Locate the cell with the specified text and output its [x, y] center coordinate. 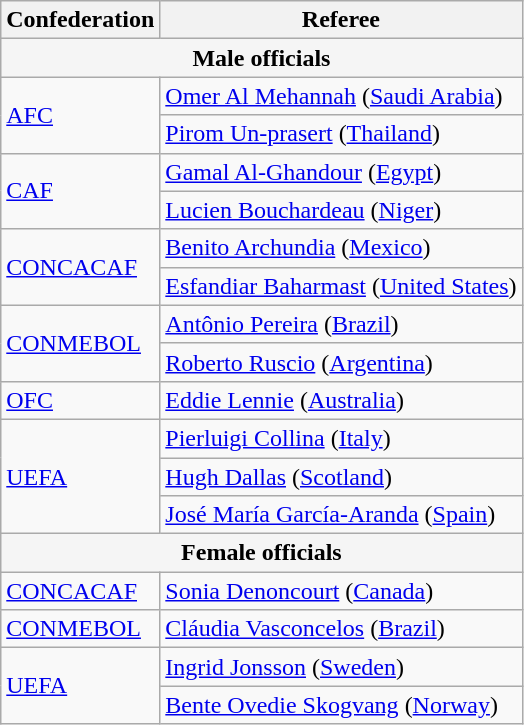
OFC [80, 400]
Confederation [80, 20]
Pierluigi Collina (Italy) [341, 438]
Lucien Bouchardeau (Niger) [341, 210]
Roberto Ruscio (Argentina) [341, 362]
Ingrid Jonsson (Sweden) [341, 667]
Sonia Denoncourt (Canada) [341, 591]
Antônio Pereira (Brazil) [341, 324]
CAF [80, 191]
Omer Al Mehannah (Saudi Arabia) [341, 96]
Esfandiar Baharmast (United States) [341, 286]
Benito Archundia (Mexico) [341, 248]
Hugh Dallas (Scotland) [341, 477]
Bente Ovedie Skogvang (Norway) [341, 705]
Male officials [262, 58]
Eddie Lennie (Australia) [341, 400]
Female officials [262, 553]
Referee [341, 20]
Pirom Un-prasert (Thailand) [341, 134]
Gamal Al-Ghandour (Egypt) [341, 172]
AFC [80, 115]
Cláudia Vasconcelos (Brazil) [341, 629]
José María García-Aranda (Spain) [341, 515]
